Scan for the cell matching the given text and deliver its [x, y] coordinate at center. 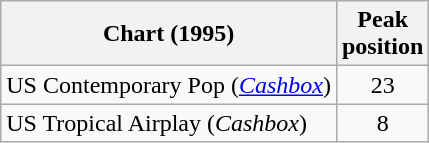
23 [382, 85]
Chart (1995) [169, 34]
8 [382, 123]
US Contemporary Pop (Cashbox) [169, 85]
Peakposition [382, 34]
US Tropical Airplay (Cashbox) [169, 123]
